Extract the [x, y] coordinate from the center of the cell holding the provided text.  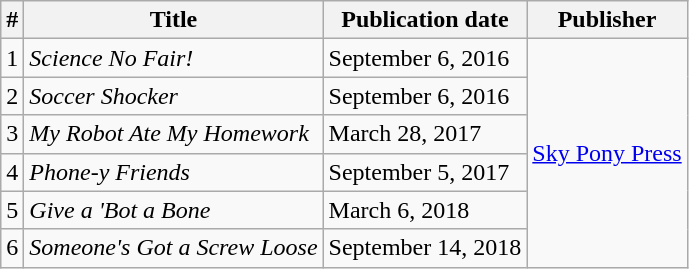
Sky Pony Press [607, 153]
Publisher [607, 20]
5 [12, 210]
Soccer Shocker [174, 96]
March 6, 2018 [425, 210]
Phone-y Friends [174, 172]
2 [12, 96]
Someone's Got a Screw Loose [174, 248]
4 [12, 172]
6 [12, 248]
September 14, 2018 [425, 248]
3 [12, 134]
March 28, 2017 [425, 134]
September 5, 2017 [425, 172]
Give a 'Bot a Bone [174, 210]
Science No Fair! [174, 58]
My Robot Ate My Homework [174, 134]
Publication date [425, 20]
Title [174, 20]
1 [12, 58]
# [12, 20]
